Find where the given text appears and provide that cell's center as [X, Y] coordinate. 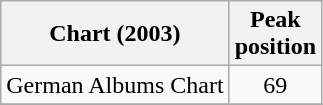
Peakposition [275, 34]
Chart (2003) [115, 34]
German Albums Chart [115, 85]
69 [275, 85]
